Locate the cell with the specified text and output its [x, y] center coordinate. 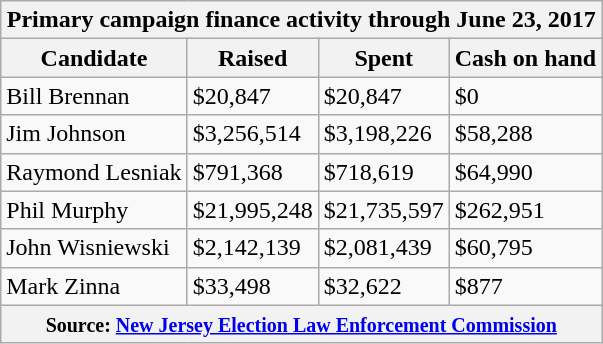
$877 [525, 286]
Candidate [94, 58]
$21,995,248 [252, 210]
Raised [252, 58]
$33,498 [252, 286]
$262,951 [525, 210]
$3,256,514 [252, 134]
$64,990 [525, 172]
$58,288 [525, 134]
Cash on hand [525, 58]
$2,142,139 [252, 248]
$3,198,226 [384, 134]
$2,081,439 [384, 248]
Mark Zinna [94, 286]
Bill Brennan [94, 96]
Jim Johnson [94, 134]
Source: New Jersey Election Law Enforcement Commission [302, 324]
Phil Murphy [94, 210]
Spent [384, 58]
$0 [525, 96]
$791,368 [252, 172]
$60,795 [525, 248]
$718,619 [384, 172]
John Wisniewski [94, 248]
$32,622 [384, 286]
Raymond Lesniak [94, 172]
$21,735,597 [384, 210]
Primary campaign finance activity through June 23, 2017 [302, 20]
